Output the [x, y] coordinate of the center of the cell containing the given text.  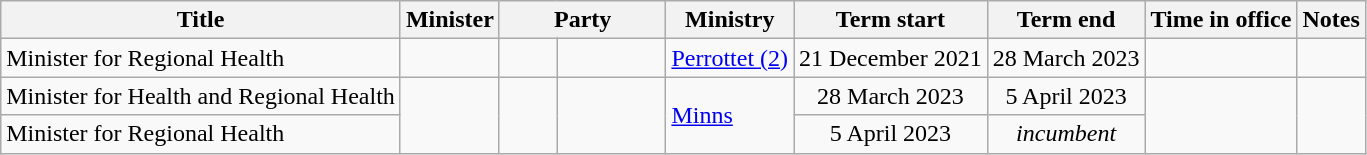
Term start [891, 20]
Minns [730, 115]
Minister [450, 20]
Minister for Health and Regional Health [201, 96]
Time in office [1221, 20]
Title [201, 20]
Term end [1066, 20]
Notes [1331, 20]
Perrottet (2) [730, 58]
21 December 2021 [891, 58]
Ministry [730, 20]
incumbent [1066, 134]
Party [582, 20]
